Capture the cell that displays the provided text and extract its [X, Y] central coordinate. 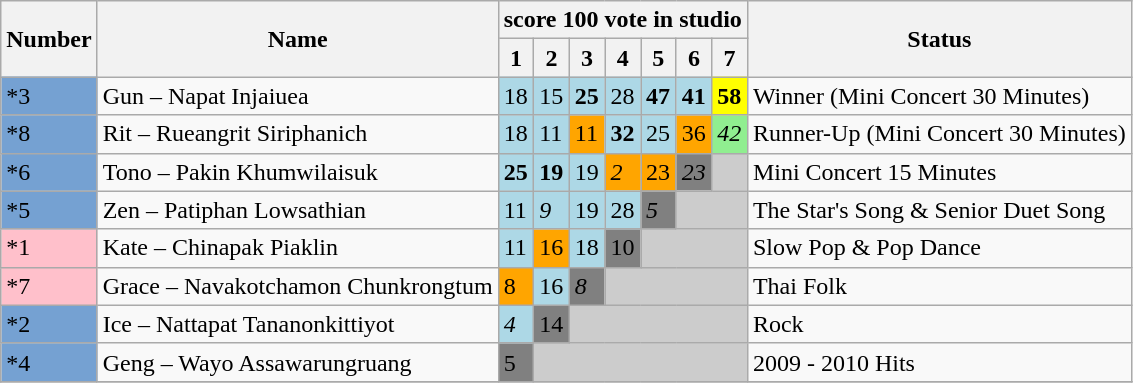
Tono – Pakin Khumwilaisuk [298, 172]
Rock [939, 324]
9 [552, 210]
*5 [49, 210]
1 [516, 58]
*8 [49, 134]
6 [694, 58]
41 [694, 96]
*1 [49, 248]
42 [730, 134]
Number [49, 39]
Mini Concert 15 Minutes [939, 172]
10 [623, 248]
Slow Pop & Pop Dance [939, 248]
Zen – Patiphan Lowsathian [298, 210]
14 [552, 324]
Name [298, 39]
Gun – Napat Injaiuea [298, 96]
Kate – Chinapak Piaklin [298, 248]
32 [623, 134]
47 [659, 96]
15 [552, 96]
58 [730, 96]
Thai Folk [939, 286]
score 100 vote in studio [622, 20]
*6 [49, 172]
Geng – Wayo Assawarungruang [298, 362]
2009 - 2010 Hits [939, 362]
*3 [49, 96]
Grace – Navakotchamon Chunkrongtum [298, 286]
Winner (Mini Concert 30 Minutes) [939, 96]
Ice – Nattapat Tananonkittiyot [298, 324]
7 [730, 58]
Status [939, 39]
Runner-Up (Mini Concert 30 Minutes) [939, 134]
3 [587, 58]
*4 [49, 362]
*2 [49, 324]
The Star's Song & Senior Duet Song [939, 210]
36 [694, 134]
Rit – Rueangrit Siriphanich [298, 134]
*7 [49, 286]
